Provide the [X, Y] coordinate of the cell's center where the given text is located.  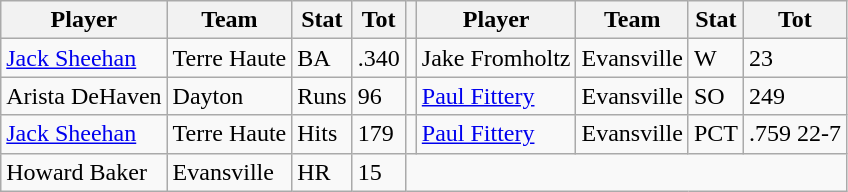
23 [794, 58]
15 [378, 172]
PCT [716, 134]
W [716, 58]
BA [322, 58]
SO [716, 96]
Howard Baker [84, 172]
Arista DeHaven [84, 96]
Dayton [230, 96]
179 [378, 134]
.759 22-7 [794, 134]
249 [794, 96]
Hits [322, 134]
96 [378, 96]
.340 [378, 58]
HR [322, 172]
Runs [322, 96]
Jake Fromholtz [496, 58]
